Capture the cell that displays the provided text and extract its (x, y) central coordinate. 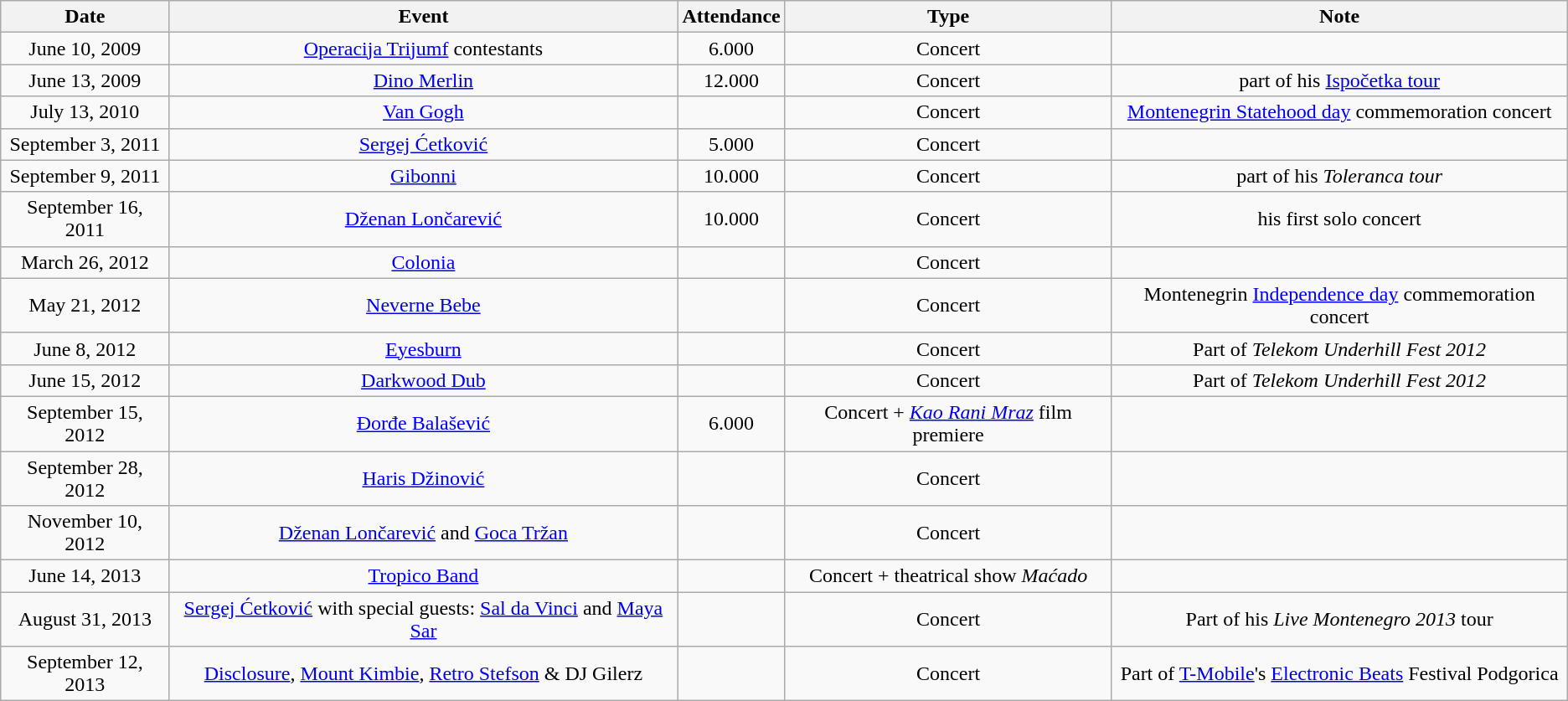
June 15, 2012 (85, 380)
Type (948, 17)
Van Gogh (424, 112)
part of his Toleranca tour (1339, 176)
Đorđe Balašević (424, 424)
Tropico Band (424, 576)
September 3, 2011 (85, 144)
12.000 (731, 80)
Dženan Lončarević and Goca Tržan (424, 533)
Gibonni (424, 176)
part of his Ispočetka tour (1339, 80)
March 26, 2012 (85, 262)
Sergej Ćetković (424, 144)
Dženan Lončarević (424, 219)
Neverne Bebe (424, 305)
his first solo concert (1339, 219)
Operacija Trijumf contestants (424, 49)
Part of T-Mobile's Electronic Beats Festival Podgorica (1339, 673)
September 16, 2011 (85, 219)
Date (85, 17)
Montenegrin Independence day commemoration concert (1339, 305)
September 15, 2012 (85, 424)
5.000 (731, 144)
Eyesburn (424, 348)
August 31, 2013 (85, 620)
September 12, 2013 (85, 673)
June 10, 2009 (85, 49)
Concert + Kao Rani Mraz film premiere (948, 424)
June 14, 2013 (85, 576)
Haris Džinović (424, 477)
June 13, 2009 (85, 80)
November 10, 2012 (85, 533)
July 13, 2010 (85, 112)
Dino Merlin (424, 80)
September 28, 2012 (85, 477)
Attendance (731, 17)
Sergej Ćetković with special guests: Sal da Vinci and Maya Sar (424, 620)
September 9, 2011 (85, 176)
Part of his Live Montenegro 2013 tour (1339, 620)
Event (424, 17)
Darkwood Dub (424, 380)
Concert + theatrical show Maćado (948, 576)
Disclosure, Mount Kimbie, Retro Stefson & DJ Gilerz (424, 673)
May 21, 2012 (85, 305)
June 8, 2012 (85, 348)
Montenegrin Statehood day commemoration concert (1339, 112)
Note (1339, 17)
Colonia (424, 262)
